Pinpoint the cell where the given text exists, returning its [x, y] midpoint coordinate. 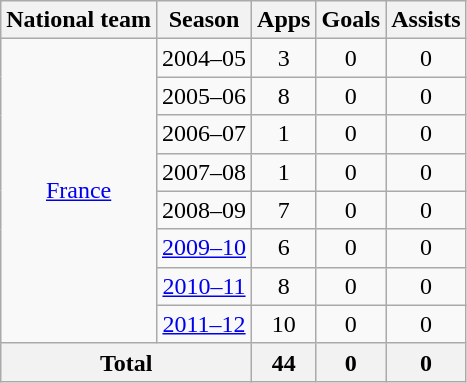
Total [126, 362]
2010–11 [204, 286]
Assists [426, 20]
2009–10 [204, 248]
10 [284, 324]
Goals [351, 20]
Season [204, 20]
2006–07 [204, 134]
2004–05 [204, 58]
Apps [284, 20]
2005–06 [204, 96]
National team [79, 20]
France [79, 191]
44 [284, 362]
6 [284, 248]
2011–12 [204, 324]
3 [284, 58]
2007–08 [204, 172]
2008–09 [204, 210]
7 [284, 210]
